Provide the [X, Y] coordinate of the cell's center where the given text is located.  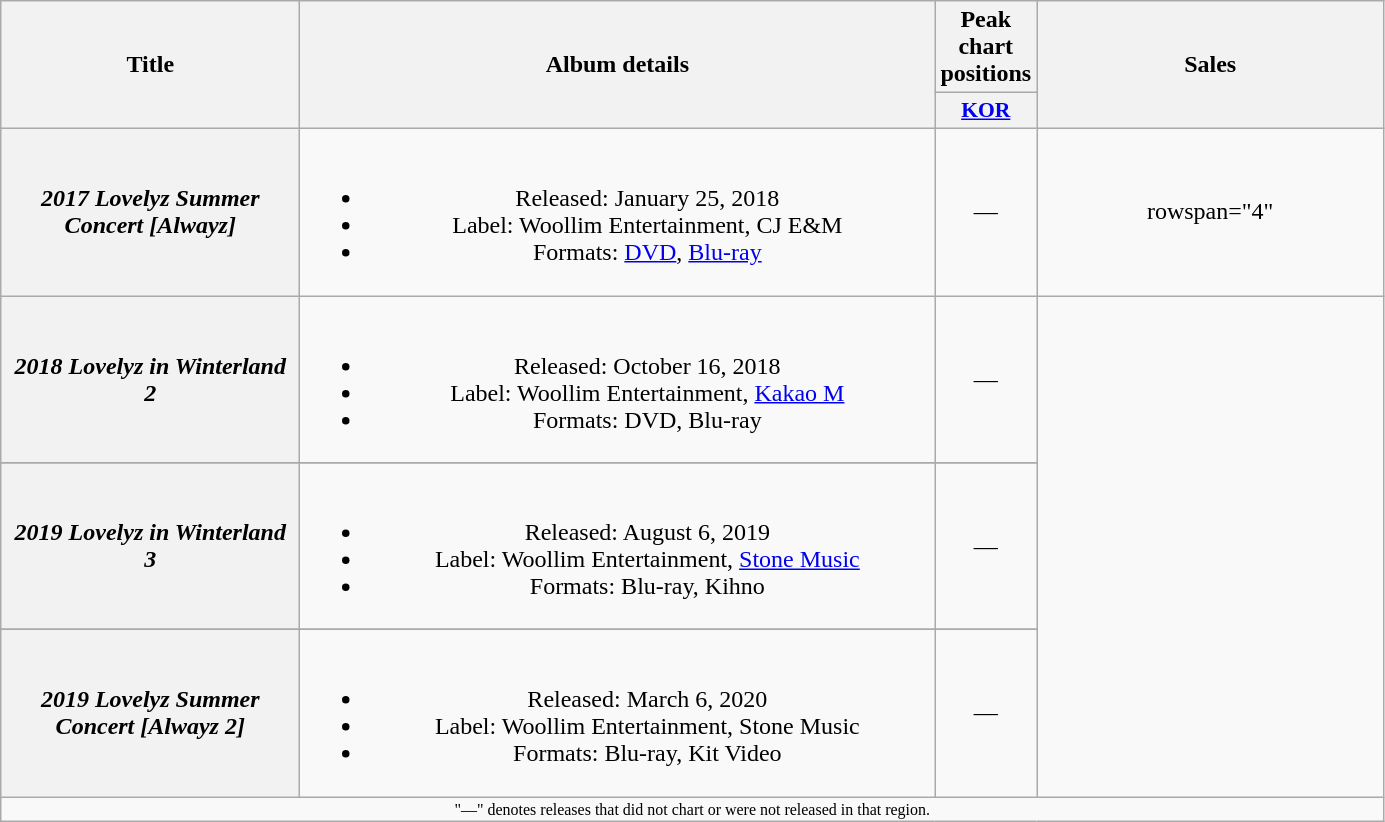
2019 Lovelyz Summer Concert [Alwayz 2] [150, 714]
rowspan="4" [1210, 212]
"—" denotes releases that did not chart or were not released in that region. [692, 809]
Peak chart positions [986, 47]
2019 Lovelyz in Winterland 3 [150, 546]
2017 Lovelyz Summer Concert [Alwayz] [150, 212]
Released: January 25, 2018Label: Woollim Entertainment, CJ E&MFormats: DVD, Blu-ray [618, 212]
Released: October 16, 2018Label: Woollim Entertainment, Kakao MFormats: DVD, Blu-ray [618, 380]
Released: August 6, 2019Label: Woollim Entertainment, Stone MusicFormats: Blu-ray, Kihno [618, 546]
Released: March 6, 2020Label: Woollim Entertainment, Stone MusicFormats: Blu-ray, Kit Video [618, 714]
Title [150, 65]
Album details [618, 65]
2018 Lovelyz in Winterland 2 [150, 380]
Sales [1210, 65]
KOR [986, 111]
